Return the [x, y] coordinate for the center point of the cell that contains the specified text.  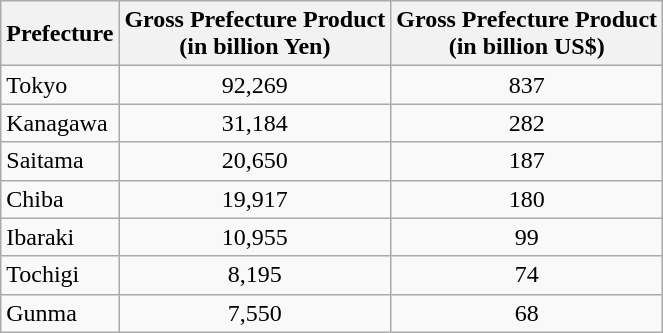
Ibaraki [60, 237]
837 [527, 85]
Chiba [60, 199]
10,955 [255, 237]
Saitama [60, 161]
68 [527, 313]
Tokyo [60, 85]
99 [527, 237]
Gross Prefecture Product(in billion Yen) [255, 34]
8,195 [255, 275]
92,269 [255, 85]
Kanagawa [60, 123]
Gross Prefecture Product(in billion US$) [527, 34]
74 [527, 275]
187 [527, 161]
7,550 [255, 313]
31,184 [255, 123]
282 [527, 123]
180 [527, 199]
Prefecture [60, 34]
Gunma [60, 313]
20,650 [255, 161]
19,917 [255, 199]
Tochigi [60, 275]
